Scan for the cell matching the given text and deliver its (X, Y) coordinate at center. 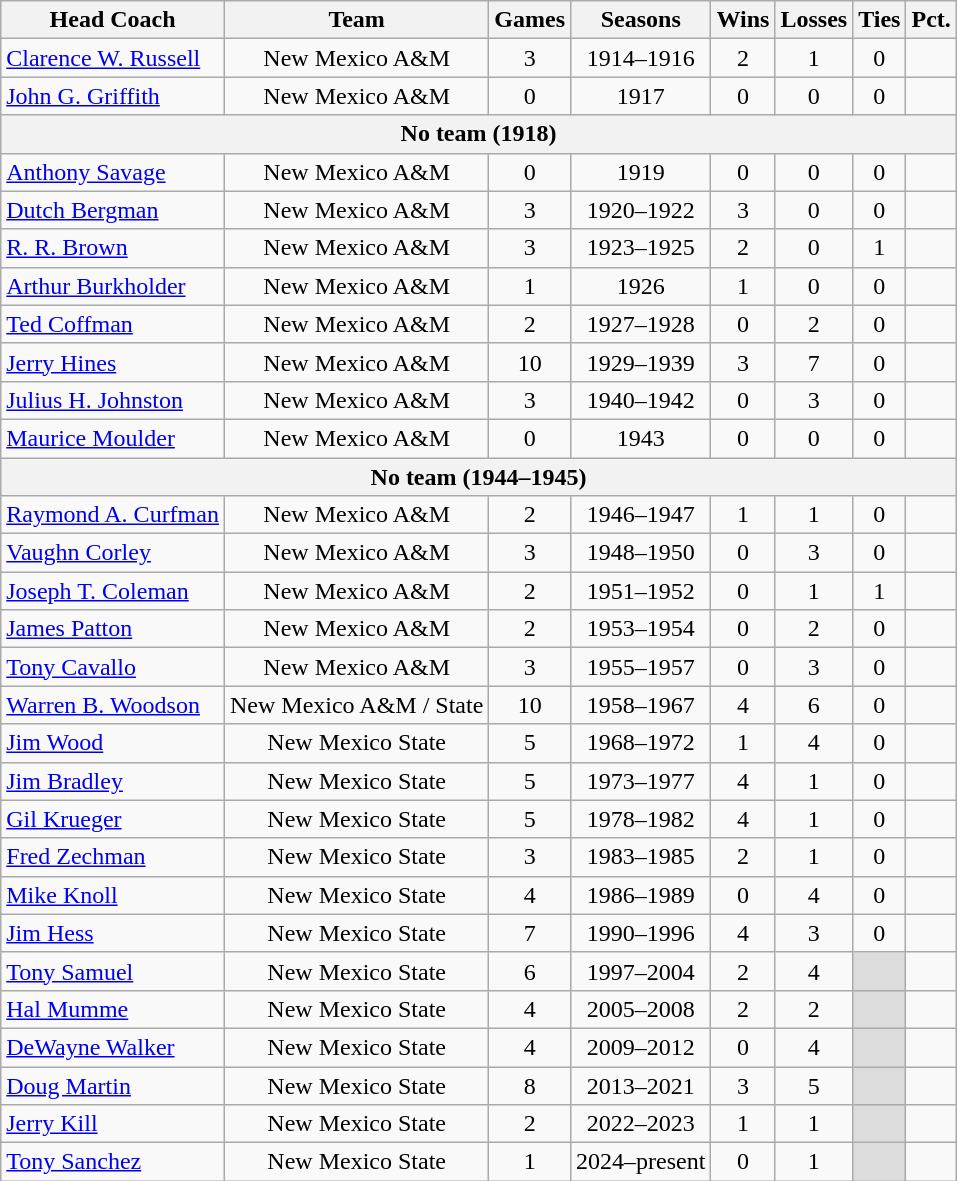
1948–1950 (641, 553)
1917 (641, 96)
1973–1977 (641, 781)
1927–1928 (641, 324)
1997–2004 (641, 971)
Fred Zechman (113, 857)
Warren B. Woodson (113, 705)
Games (530, 20)
Dutch Bergman (113, 210)
Joseph T. Coleman (113, 591)
Hal Mumme (113, 1009)
Ted Coffman (113, 324)
Jerry Hines (113, 362)
Doug Martin (113, 1085)
1929–1939 (641, 362)
Tony Cavallo (113, 667)
2013–2021 (641, 1085)
1986–1989 (641, 895)
1946–1947 (641, 515)
Gil Krueger (113, 819)
Jim Wood (113, 743)
1914–1916 (641, 58)
Head Coach (113, 20)
Arthur Burkholder (113, 286)
1978–1982 (641, 819)
New Mexico A&M / State (356, 705)
Clarence W. Russell (113, 58)
R. R. Brown (113, 248)
2009–2012 (641, 1047)
1951–1952 (641, 591)
Tony Samuel (113, 971)
Team (356, 20)
DeWayne Walker (113, 1047)
Jerry Kill (113, 1124)
1926 (641, 286)
Jim Bradley (113, 781)
Pct. (931, 20)
James Patton (113, 629)
1955–1957 (641, 667)
2005–2008 (641, 1009)
2024–present (641, 1162)
Maurice Moulder (113, 438)
1990–1996 (641, 933)
Wins (743, 20)
1943 (641, 438)
8 (530, 1085)
Tony Sanchez (113, 1162)
1920–1922 (641, 210)
John G. Griffith (113, 96)
Vaughn Corley (113, 553)
1968–1972 (641, 743)
Raymond A. Curfman (113, 515)
1919 (641, 172)
2022–2023 (641, 1124)
Mike Knoll (113, 895)
No team (1918) (479, 134)
Seasons (641, 20)
1953–1954 (641, 629)
Jim Hess (113, 933)
Losses (814, 20)
Anthony Savage (113, 172)
Ties (880, 20)
1923–1925 (641, 248)
1958–1967 (641, 705)
No team (1944–1945) (479, 477)
1940–1942 (641, 400)
1983–1985 (641, 857)
Julius H. Johnston (113, 400)
